Provide the (X, Y) coordinate of the cell's center where the given text is located.  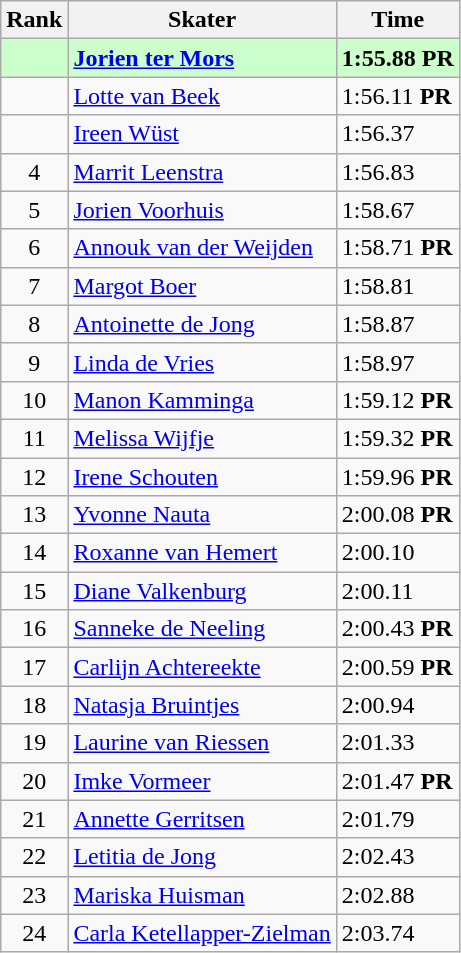
Annouk van der Weijden (202, 248)
Linda de Vries (202, 362)
Natasja Bruintjes (202, 705)
21 (34, 819)
Lotte van Beek (202, 96)
1:56.83 (398, 172)
2:02.88 (398, 895)
2:02.43 (398, 857)
Jorien ter Mors (202, 58)
Rank (34, 20)
17 (34, 667)
12 (34, 477)
Roxanne van Hemert (202, 553)
15 (34, 591)
2:03.74 (398, 933)
1:59.32 PR (398, 438)
13 (34, 515)
1:59.12 PR (398, 400)
Marrit Leenstra (202, 172)
2:00.59 PR (398, 667)
8 (34, 324)
1:58.97 (398, 362)
Yvonne Nauta (202, 515)
Carla Ketellapper-Zielman (202, 933)
9 (34, 362)
Mariska Huisman (202, 895)
20 (34, 781)
Laurine van Riessen (202, 743)
1:58.71 PR (398, 248)
Letitia de Jong (202, 857)
2:00.94 (398, 705)
2:01.47 PR (398, 781)
5 (34, 210)
1:58.87 (398, 324)
24 (34, 933)
2:00.11 (398, 591)
Diane Valkenburg (202, 591)
18 (34, 705)
Annette Gerritsen (202, 819)
14 (34, 553)
2:01.33 (398, 743)
6 (34, 248)
22 (34, 857)
Jorien Voorhuis (202, 210)
2:00.43 PR (398, 629)
4 (34, 172)
Time (398, 20)
11 (34, 438)
1:55.88 PR (398, 58)
23 (34, 895)
1:56.37 (398, 134)
Carlijn Achtereekte (202, 667)
Imke Vormeer (202, 781)
Ireen Wüst (202, 134)
Irene Schouten (202, 477)
1:59.96 PR (398, 477)
2:01.79 (398, 819)
Skater (202, 20)
2:00.08 PR (398, 515)
2:00.10 (398, 553)
16 (34, 629)
Manon Kamminga (202, 400)
10 (34, 400)
1:56.11 PR (398, 96)
Sanneke de Neeling (202, 629)
7 (34, 286)
1:58.81 (398, 286)
Margot Boer (202, 286)
19 (34, 743)
Melissa Wijfje (202, 438)
1:58.67 (398, 210)
Antoinette de Jong (202, 324)
